Detect which cell encompasses the target text, then output its (X, Y) center coordinate. 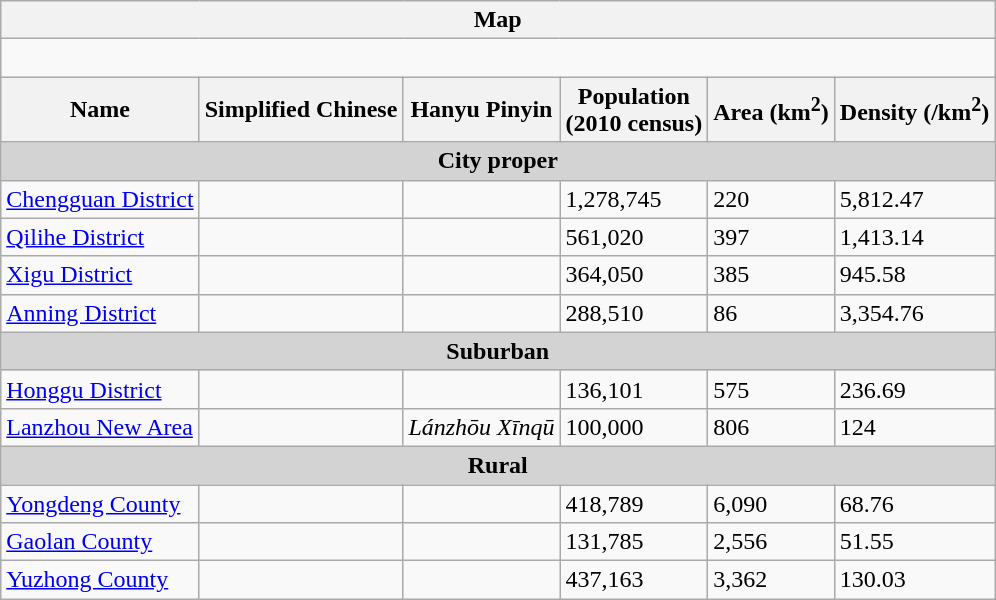
Lánzhōu Xīnqū (482, 427)
3,354.76 (914, 313)
Yuzhong County (100, 580)
100,000 (634, 427)
Chengguan District (100, 199)
806 (772, 427)
3,362 (772, 580)
Population(2010 census) (634, 110)
Suburban (498, 351)
Qilihe District (100, 237)
Simplified Chinese (301, 110)
288,510 (634, 313)
1,278,745 (634, 199)
397 (772, 237)
575 (772, 389)
5,812.47 (914, 199)
220 (772, 199)
236.69 (914, 389)
124 (914, 427)
437,163 (634, 580)
2,556 (772, 542)
Name (100, 110)
Anning District (100, 313)
Xigu District (100, 275)
Hanyu Pinyin (482, 110)
136,101 (634, 389)
Density (/km2) (914, 110)
Gaolan County (100, 542)
Yongdeng County (100, 503)
68.76 (914, 503)
Honggu District (100, 389)
364,050 (634, 275)
86 (772, 313)
City proper (498, 161)
385 (772, 275)
Lanzhou New Area (100, 427)
130.03 (914, 580)
131,785 (634, 542)
51.55 (914, 542)
Area (km2) (772, 110)
Rural (498, 465)
561,020 (634, 237)
1,413.14 (914, 237)
418,789 (634, 503)
Map (498, 20)
945.58 (914, 275)
6,090 (772, 503)
